Provide the (X, Y) coordinate of the cell's center where the given text is located.  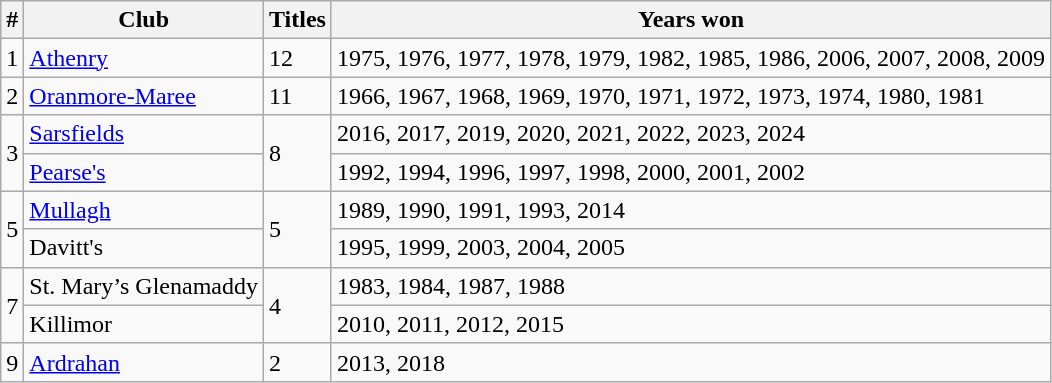
1975, 1976, 1977, 1978, 1979, 1982, 1985, 1986, 2006, 2007, 2008, 2009 (690, 58)
1995, 1999, 2003, 2004, 2005 (690, 248)
Killimor (144, 324)
# (12, 20)
Davitt's (144, 248)
Years won (690, 20)
St. Mary’s Glenamaddy (144, 286)
11 (298, 96)
12 (298, 58)
Athenry (144, 58)
1992, 1994, 1996, 1997, 1998, 2000, 2001, 2002 (690, 172)
1989, 1990, 1991, 1993, 2014 (690, 210)
Pearse's (144, 172)
9 (12, 362)
Oranmore-Maree (144, 96)
7 (12, 305)
1 (12, 58)
Sarsfields (144, 134)
1966, 1967, 1968, 1969, 1970, 1971, 1972, 1973, 1974, 1980, 1981 (690, 96)
3 (12, 153)
1983, 1984, 1987, 1988 (690, 286)
Club (144, 20)
8 (298, 153)
Mullagh (144, 210)
Ardrahan (144, 362)
2013, 2018 (690, 362)
4 (298, 305)
2010, 2011, 2012, 2015 (690, 324)
Titles (298, 20)
2016, 2017, 2019, 2020, 2021, 2022, 2023, 2024 (690, 134)
